Extract the [X, Y] coordinate from the center of the cell holding the provided text.  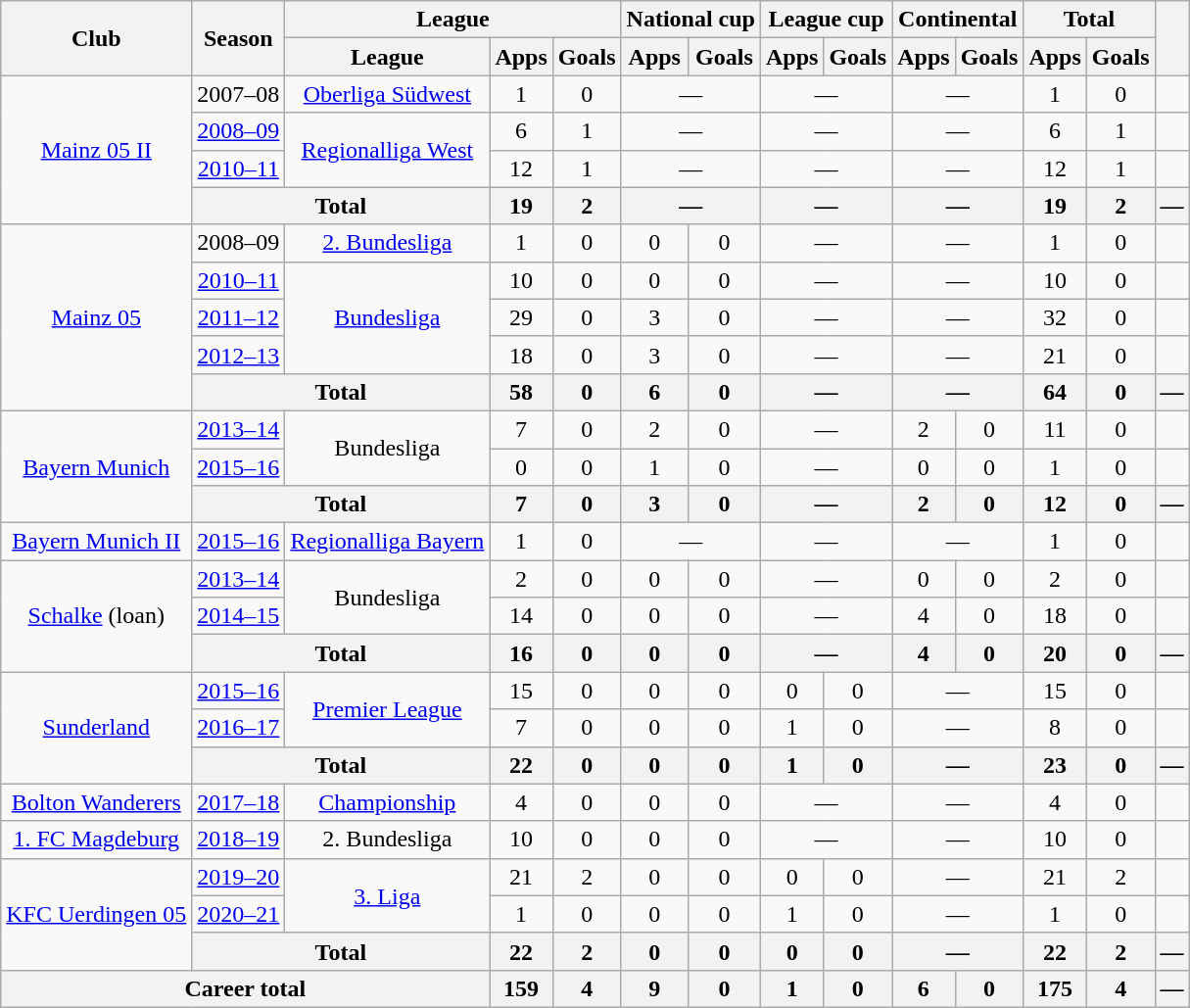
58 [521, 392]
2007–08 [239, 94]
8 [1055, 728]
Bayern Munich [96, 466]
Bolton Wanderers [96, 802]
32 [1055, 317]
2011–12 [239, 317]
Regionalliga Bayern [388, 542]
Sunderland [96, 728]
Championship [388, 802]
2018–19 [239, 840]
14 [521, 616]
Bayern Munich II [96, 542]
Club [96, 38]
9 [654, 988]
Oberliga Südwest [388, 94]
20 [1055, 653]
Mainz 05 II [96, 150]
64 [1055, 392]
Season [239, 38]
175 [1055, 988]
16 [521, 653]
11 [1055, 429]
2020–21 [239, 914]
Career total [245, 988]
Schalke (loan) [96, 616]
Mainz 05 [96, 317]
2016–17 [239, 728]
3. Liga [388, 895]
National cup [690, 20]
Continental [958, 20]
Regionalliga West [388, 150]
KFC Uerdingen 05 [96, 914]
League cup [826, 20]
2012–13 [239, 355]
1. FC Magdeburg [96, 840]
2014–15 [239, 616]
23 [1055, 765]
159 [521, 988]
Premier League [388, 709]
2017–18 [239, 802]
2019–20 [239, 877]
29 [521, 317]
